Output the [X, Y] coordinate of the center of the cell containing the given text.  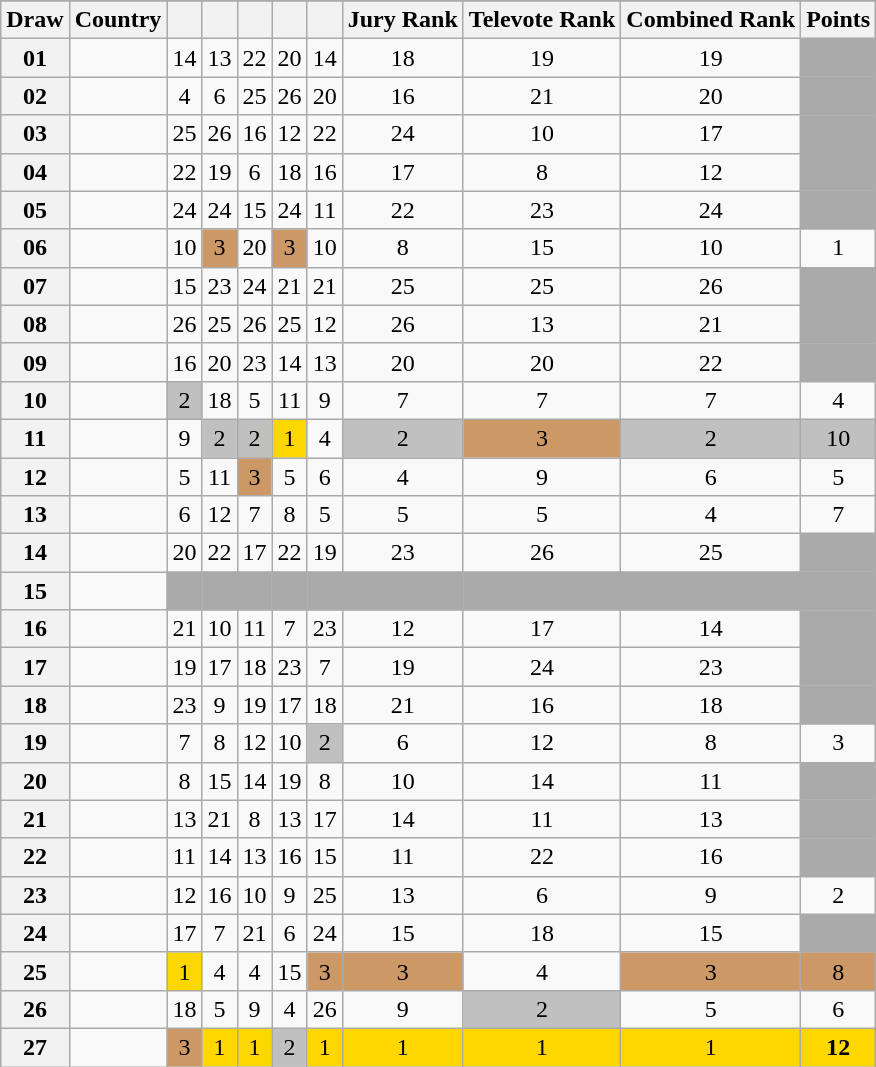
04 [35, 172]
03 [35, 134]
08 [35, 324]
Draw [35, 20]
01 [35, 58]
06 [35, 248]
02 [35, 96]
Combined Rank [711, 20]
Televote Rank [542, 20]
Country [118, 20]
Points [838, 20]
Jury Rank [402, 20]
27 [35, 1047]
05 [35, 210]
07 [35, 286]
09 [35, 362]
